Return [X, Y] of the center of cell containing provided text 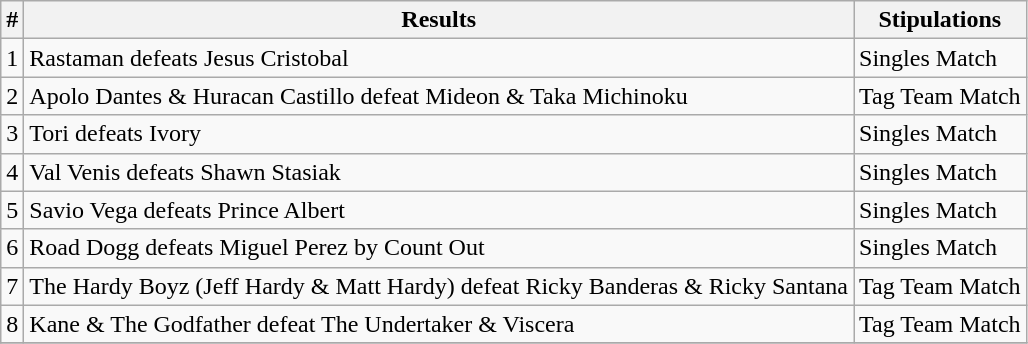
8 [12, 324]
Stipulations [940, 20]
1 [12, 58]
Rastaman defeats Jesus Cristobal [439, 58]
2 [12, 96]
Tori defeats Ivory [439, 134]
5 [12, 210]
3 [12, 134]
6 [12, 248]
Val Venis defeats Shawn Stasiak [439, 172]
4 [12, 172]
7 [12, 286]
Results [439, 20]
# [12, 20]
Apolo Dantes & Huracan Castillo defeat Mideon & Taka Michinoku [439, 96]
Savio Vega defeats Prince Albert [439, 210]
The Hardy Boyz (Jeff Hardy & Matt Hardy) defeat Ricky Banderas & Ricky Santana [439, 286]
Kane & The Godfather defeat The Undertaker & Viscera [439, 324]
Road Dogg defeats Miguel Perez by Count Out [439, 248]
